Find where the given text appears and provide that cell's center as [X, Y] coordinate. 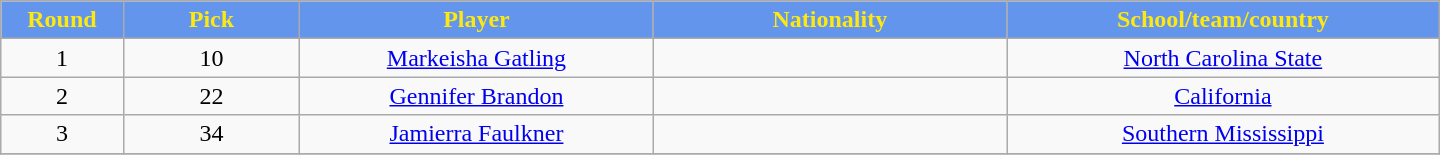
Round [62, 20]
2 [62, 96]
Southern Mississippi [1224, 134]
10 [212, 58]
Gennifer Brandon [476, 96]
3 [62, 134]
Markeisha Gatling [476, 58]
Pick [212, 20]
Jamierra Faulkner [476, 134]
22 [212, 96]
1 [62, 58]
Nationality [830, 20]
Player [476, 20]
School/team/country [1224, 20]
34 [212, 134]
North Carolina State [1224, 58]
California [1224, 96]
